Extract the [X, Y] coordinate from the center of the cell holding the provided text.  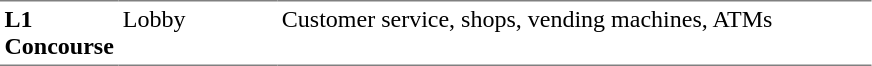
L1Concourse [59, 33]
Customer service, shops, vending machines, ATMs [574, 33]
Lobby [198, 33]
